Return the (x, y) coordinate for the center point of the cell that contains the specified text.  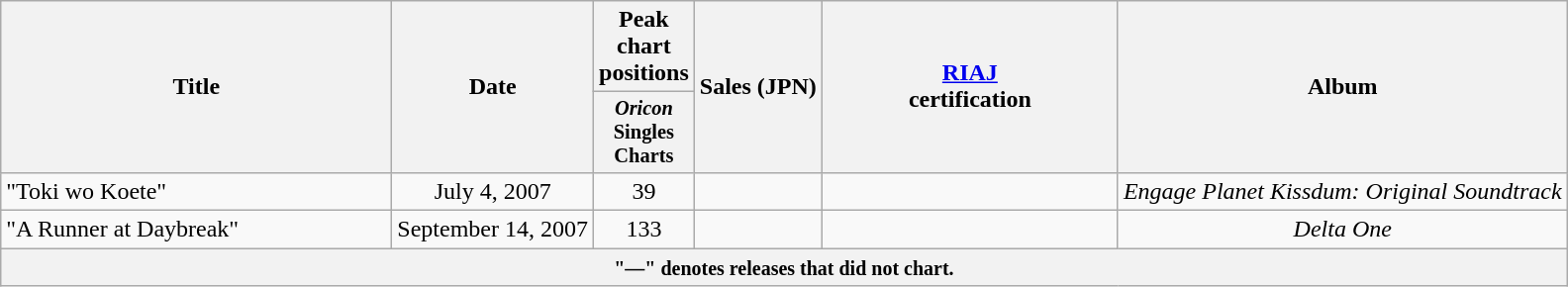
Engage Planet Kissdum: Original Soundtrack (1342, 191)
39 (644, 191)
RIAJcertification (970, 87)
Date (493, 87)
July 4, 2007 (493, 191)
"A Runner at Daybreak" (196, 230)
Oricon Singles Charts (644, 133)
Peak chart positions (644, 47)
Album (1342, 87)
133 (644, 230)
September 14, 2007 (493, 230)
Delta One (1342, 230)
"—" denotes releases that did not chart. (784, 267)
Sales (JPN) (758, 87)
"Toki wo Koete" (196, 191)
Title (196, 87)
